Capture the cell that displays the provided text and extract its (X, Y) central coordinate. 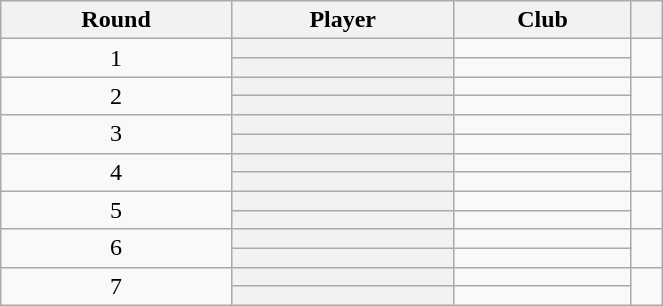
2 (116, 96)
Round (116, 20)
6 (116, 248)
4 (116, 172)
3 (116, 134)
7 (116, 286)
5 (116, 210)
Player (342, 20)
Club (542, 20)
1 (116, 58)
